Identify which cell holds the provided text, then report its [x, y] central coordinate. 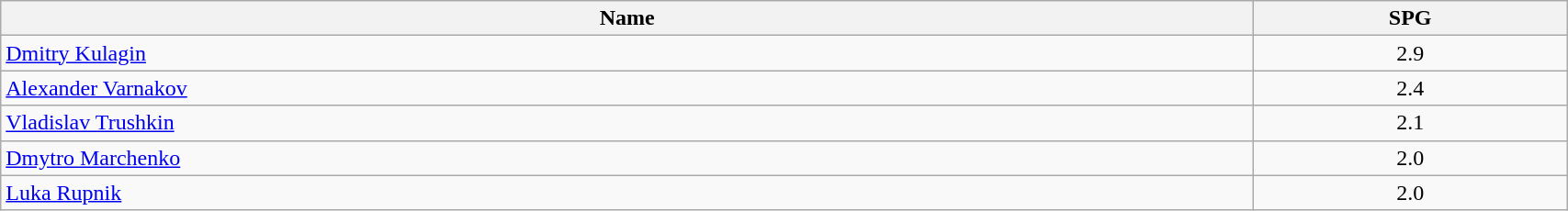
2.4 [1411, 88]
Name [627, 18]
2.9 [1411, 53]
Luka Rupnik [627, 193]
SPG [1411, 18]
2.1 [1411, 123]
Dmytro Marchenko [627, 158]
Vladislav Trushkin [627, 123]
Dmitry Kulagin [627, 53]
Alexander Varnakov [627, 88]
